Find where the given text appears and provide that cell's center as [X, Y] coordinate. 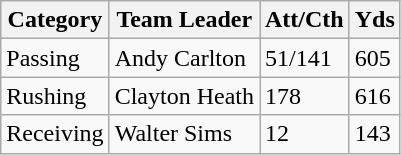
Receiving [55, 134]
178 [305, 96]
51/141 [305, 58]
Andy Carlton [184, 58]
616 [374, 96]
143 [374, 134]
Walter Sims [184, 134]
Team Leader [184, 20]
Clayton Heath [184, 96]
Passing [55, 58]
Att/Cth [305, 20]
Rushing [55, 96]
Category [55, 20]
605 [374, 58]
12 [305, 134]
Yds [374, 20]
